Search for the cell housing the specified text and yield its (x, y) center coordinate. 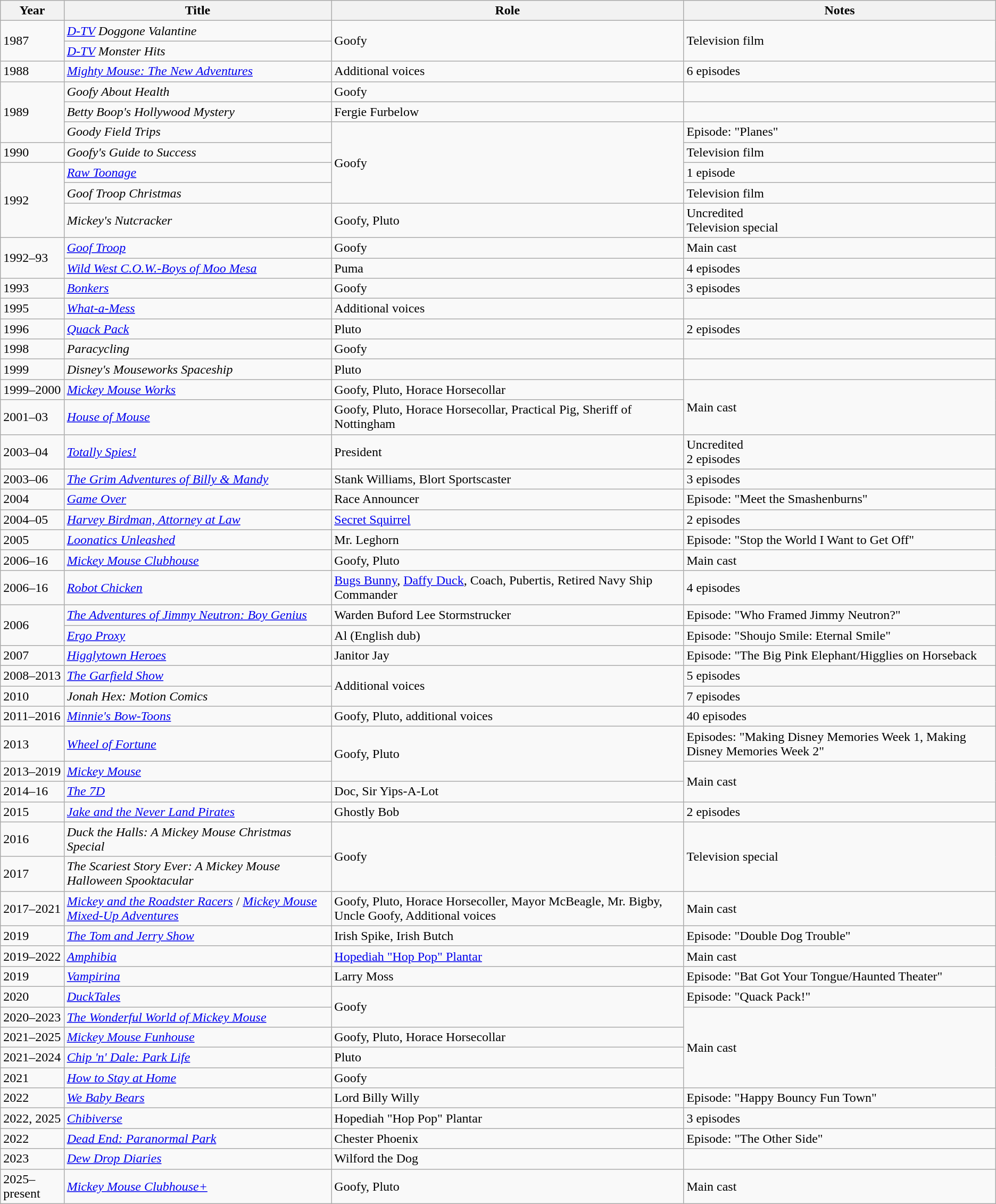
Role (508, 11)
2004–05 (32, 519)
House of Mouse (198, 417)
Episode: "Who Framed Jimmy Neutron?" (840, 615)
2020 (32, 996)
Chip 'n' Dale: Park Life (198, 1058)
President (508, 451)
Episode: "Stop the World I Want to Get Off" (840, 540)
Quack Pack (198, 329)
Bugs Bunny, Daffy Duck, Coach, Pubertis, Retired Navy Ship Commander (508, 588)
2021 (32, 1078)
The 7D (198, 791)
Year (32, 11)
7 episodes (840, 696)
Goofy, Pluto, Horace Horsecollar, Practical Pig, Sheriff of Nottingham (508, 417)
2021–2024 (32, 1058)
The Tom and Jerry Show (198, 936)
How to Stay at Home (198, 1078)
Television special (840, 856)
The Scariest Story Ever: A Mickey Mouse Halloween Spooktacular (198, 874)
Goofy About Health (198, 92)
Larry Moss (508, 976)
1987 (32, 41)
1999–2000 (32, 390)
What-a-Mess (198, 309)
2014–16 (32, 791)
Disney's Mouseworks Spaceship (198, 369)
Goofy's Guide to Success (198, 152)
Mr. Leghorn (508, 540)
2011–2016 (32, 716)
Warden Buford Lee Stormstrucker (508, 615)
Uncredited2 episodes (840, 451)
Title (198, 11)
Mighty Mouse: The New Adventures (198, 71)
1998 (32, 349)
1996 (32, 329)
2007 (32, 656)
40 episodes (840, 716)
1999 (32, 369)
2005 (32, 540)
Notes (840, 11)
Betty Boop's Hollywood Mystery (198, 112)
Janitor Jay (508, 656)
2023 (32, 1159)
Episodes: "Making Disney Memories Week 1, Making Disney Memories Week 2" (840, 744)
2016 (32, 839)
1989 (32, 112)
2020–2023 (32, 1017)
1992–93 (32, 258)
2015 (32, 812)
The Grim Adventures of Billy & Mandy (198, 479)
2017–2021 (32, 908)
Amphibia (198, 956)
Episode: "Planes" (840, 132)
2003–04 (32, 451)
Duck the Halls: A Mickey Mouse Christmas Special (198, 839)
The Adventures of Jimmy Neutron: Boy Genius (198, 615)
Al (English dub) (508, 635)
Episode: "Meet the Smashenburns" (840, 499)
Mickey Mouse Works (198, 390)
Episode: "Double Dog Trouble" (840, 936)
2006 (32, 625)
Secret Squirrel (508, 519)
1988 (32, 71)
Chibiverse (198, 1118)
The Garfield Show (198, 676)
The Wonderful World of Mickey Mouse (198, 1017)
We Baby Bears (198, 1098)
2003–06 (32, 479)
Paracycling (198, 349)
2013–2019 (32, 771)
DuckTales (198, 996)
2013 (32, 744)
Wilford the Dog (508, 1159)
1 episode (840, 172)
Fergie Furbelow (508, 112)
1993 (32, 288)
Dead End: Paranormal Park (198, 1139)
Vampirina (198, 976)
Episode: "The Other Side" (840, 1139)
UncreditedTelevision special (840, 220)
Goof Troop Christmas (198, 193)
D-TV Doggone Valantine (198, 31)
2001–03 (32, 417)
Ergo Proxy (198, 635)
6 episodes (840, 71)
Race Announcer (508, 499)
Dew Drop Diaries (198, 1159)
Mickey Mouse Funhouse (198, 1037)
Mickey Mouse (198, 771)
Episode: "The Big Pink Elephant/Higglies on Horseback (840, 656)
2019–2022 (32, 956)
Goody Field Trips (198, 132)
D-TV Monster Hits (198, 51)
Loonatics Unleashed (198, 540)
Goofy, Pluto, Horace Horsecoller, Mayor McBeagle, Mr. Bigby, Uncle Goofy, Additional voices (508, 908)
Ghostly Bob (508, 812)
Episode: "Quack Pack!" (840, 996)
Bonkers (198, 288)
Mickey Mouse Clubhouse (198, 560)
Mickey and the Roadster Racers / Mickey Mouse Mixed-Up Adventures (198, 908)
Higglytown Heroes (198, 656)
Jake and the Never Land Pirates (198, 812)
Stank Williams, Blort Sportscaster (508, 479)
Goof Troop (198, 248)
2025–present (32, 1186)
Puma (508, 268)
Wheel of Fortune (198, 744)
Jonah Hex: Motion Comics (198, 696)
Lord Billy Willy (508, 1098)
Harvey Birdman, Attorney at Law (198, 519)
Irish Spike, Irish Butch (508, 936)
Goofy, Pluto, additional voices (508, 716)
Raw Toonage (198, 172)
Episode: "Bat Got Your Tongue/Haunted Theater" (840, 976)
5 episodes (840, 676)
Episode: "Happy Bouncy Fun Town" (840, 1098)
Episode: "Shoujo Smile: Eternal Smile" (840, 635)
2021–2025 (32, 1037)
Wild West C.O.W.-Boys of Moo Mesa (198, 268)
2004 (32, 499)
Minnie's Bow-Toons (198, 716)
1992 (32, 200)
Doc, Sir Yips-A-Lot (508, 791)
Chester Phoenix (508, 1139)
2017 (32, 874)
1990 (32, 152)
1995 (32, 309)
2008–2013 (32, 676)
Totally Spies! (198, 451)
2010 (32, 696)
Game Over (198, 499)
Mickey's Nutcracker (198, 220)
Robot Chicken (198, 588)
2022, 2025 (32, 1118)
Mickey Mouse Clubhouse+ (198, 1186)
